Detect which cell encompasses the target text, then output its [x, y] center coordinate. 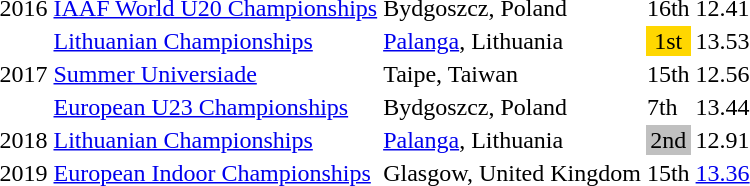
European U23 Championships [216, 107]
Taipe, Taiwan [512, 74]
1st [668, 41]
7th [668, 107]
Bydgoszcz, Poland [512, 107]
2nd [668, 140]
15th [668, 74]
Summer Universiade [216, 74]
